Detect which cell encompasses the target text, then output its (X, Y) center coordinate. 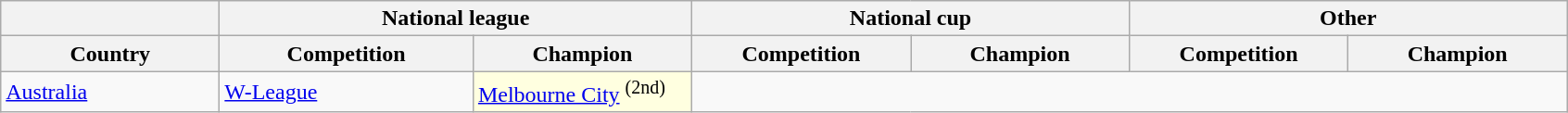
Melbourne City (2nd) (582, 93)
Australia (110, 93)
National cup (910, 19)
Other (1348, 19)
W-League (347, 93)
National league (456, 19)
Country (110, 54)
